Return the [X, Y] coordinate for the center point of the cell that contains the specified text.  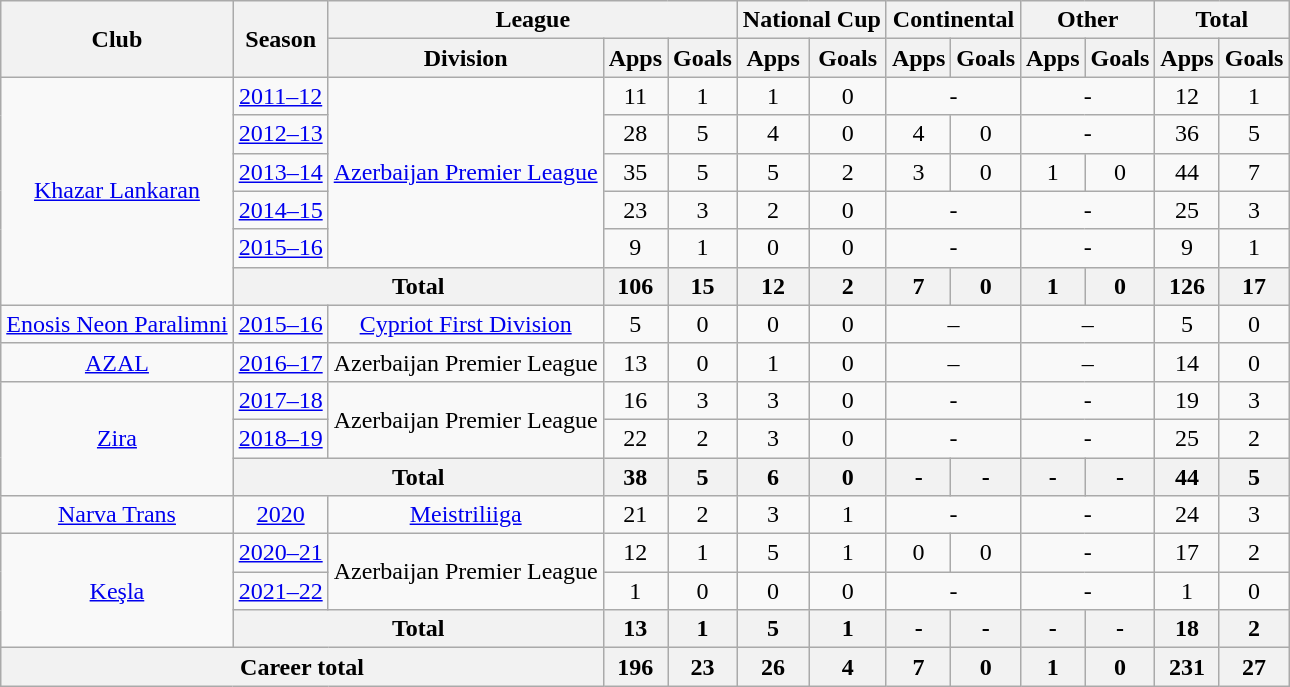
Division [466, 58]
Season [280, 39]
6 [773, 477]
196 [635, 667]
2014–15 [280, 210]
2020 [280, 515]
Club [117, 39]
19 [1187, 400]
126 [1187, 286]
16 [635, 400]
21 [635, 515]
11 [635, 96]
14 [1187, 362]
2018–19 [280, 438]
Meistriliiga [466, 515]
2017–18 [280, 400]
National Cup [812, 20]
231 [1187, 667]
Keşla [117, 591]
Narva Trans [117, 515]
2020–21 [280, 553]
35 [635, 172]
League [532, 20]
AZAL [117, 362]
2013–14 [280, 172]
Career total [302, 667]
Enosis Neon Paralimni [117, 324]
106 [635, 286]
15 [703, 286]
Other [1088, 20]
Zira [117, 438]
2011–12 [280, 96]
Continental [953, 20]
36 [1187, 134]
Khazar Lankaran [117, 191]
28 [635, 134]
2012–13 [280, 134]
2016–17 [280, 362]
2021–22 [280, 591]
38 [635, 477]
Cypriot First Division [466, 324]
27 [1254, 667]
18 [1187, 629]
22 [635, 438]
24 [1187, 515]
26 [773, 667]
